Output the (X, Y) coordinate of the center of the cell containing the given text.  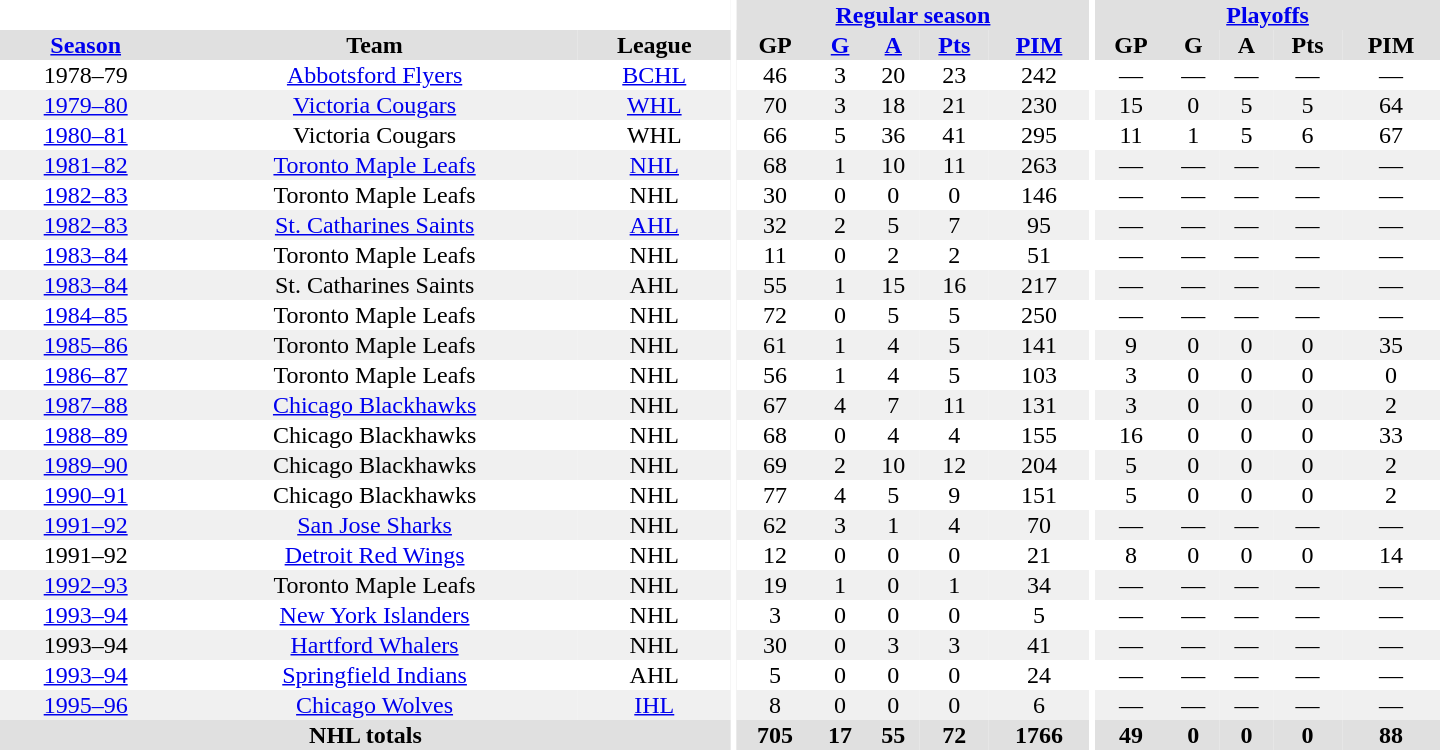
BCHL (654, 75)
1985–86 (86, 345)
14 (1391, 555)
69 (776, 465)
77 (776, 495)
46 (776, 75)
Regular season (914, 15)
230 (1039, 105)
Hartford Whalers (374, 645)
1992–93 (86, 585)
62 (776, 525)
88 (1391, 735)
51 (1039, 255)
IHL (654, 705)
705 (776, 735)
64 (1391, 105)
20 (894, 75)
295 (1039, 135)
95 (1039, 225)
146 (1039, 195)
66 (776, 135)
New York Islanders (374, 615)
1990–91 (86, 495)
56 (776, 375)
1978–79 (86, 75)
34 (1039, 585)
250 (1039, 315)
1995–96 (86, 705)
1979–80 (86, 105)
Playoffs (1268, 15)
242 (1039, 75)
Chicago Wolves (374, 705)
17 (840, 735)
204 (1039, 465)
18 (894, 105)
24 (1039, 675)
NHL totals (366, 735)
Springfield Indians (374, 675)
League (654, 45)
263 (1039, 165)
Team (374, 45)
103 (1039, 375)
1984–85 (86, 315)
131 (1039, 405)
Detroit Red Wings (374, 555)
1988–89 (86, 435)
49 (1131, 735)
1980–81 (86, 135)
1989–90 (86, 465)
Abbotsford Flyers (374, 75)
35 (1391, 345)
151 (1039, 495)
1987–88 (86, 405)
19 (776, 585)
141 (1039, 345)
1981–82 (86, 165)
36 (894, 135)
1986–87 (86, 375)
217 (1039, 285)
32 (776, 225)
Season (86, 45)
San Jose Sharks (374, 525)
61 (776, 345)
155 (1039, 435)
1766 (1039, 735)
33 (1391, 435)
23 (954, 75)
